Identify which cell holds the provided text, then report its (x, y) central coordinate. 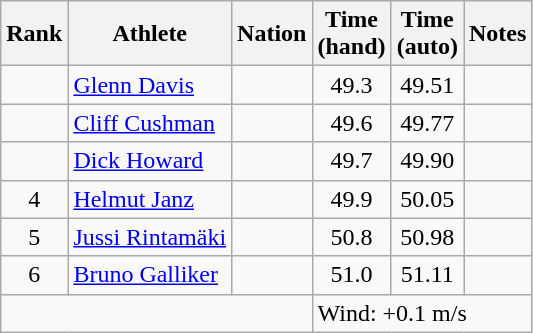
Helmut Janz (150, 199)
4 (34, 199)
49.90 (427, 161)
50.05 (427, 199)
Dick Howard (150, 161)
6 (34, 275)
Nation (272, 34)
Rank (34, 34)
49.7 (352, 161)
Athlete (150, 34)
51.0 (352, 275)
Jussi Rintamäki (150, 237)
Bruno Galliker (150, 275)
Glenn Davis (150, 85)
Notes (498, 34)
Time(hand) (352, 34)
49.6 (352, 123)
51.11 (427, 275)
49.77 (427, 123)
5 (34, 237)
49.9 (352, 199)
Wind: +0.1 m/s (422, 313)
Cliff Cushman (150, 123)
49.3 (352, 85)
49.51 (427, 85)
50.98 (427, 237)
50.8 (352, 237)
Time(auto) (427, 34)
